Pinpoint the cell where the given text exists, returning its (X, Y) midpoint coordinate. 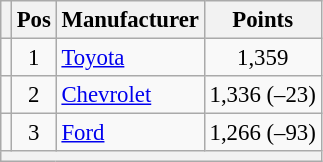
1,336 (–23) (262, 95)
Pos (34, 20)
1,266 (–93) (262, 133)
1 (34, 58)
Ford (130, 133)
Manufacturer (130, 20)
2 (34, 95)
3 (34, 133)
1,359 (262, 58)
Points (262, 20)
Chevrolet (130, 95)
Toyota (130, 58)
